Return the (X, Y) coordinate for the center point of the cell that contains the specified text.  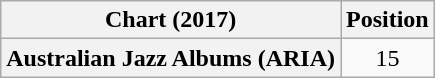
Chart (2017) (171, 20)
Position (387, 20)
Australian Jazz Albums (ARIA) (171, 58)
15 (387, 58)
